Scan for the cell matching the given text and deliver its [x, y] coordinate at center. 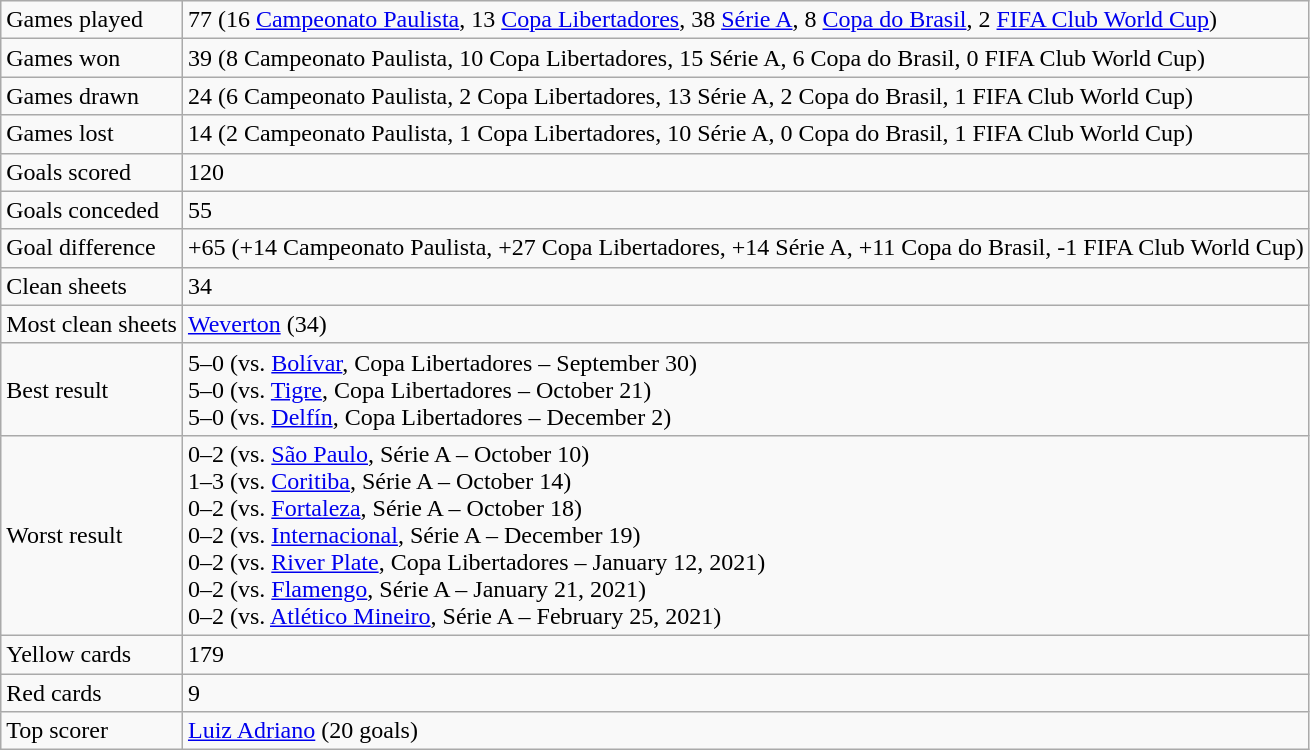
77 (16 Campeonato Paulista, 13 Copa Libertadores, 38 Série A, 8 Copa do Brasil, 2 FIFA Club World Cup) [746, 20]
Weverton (34) [746, 324]
Clean sheets [92, 286]
120 [746, 172]
Luiz Adriano (20 goals) [746, 731]
14 (2 Campeonato Paulista, 1 Copa Libertadores, 10 Série A, 0 Copa do Brasil, 1 FIFA Club World Cup) [746, 134]
Games won [92, 58]
Games drawn [92, 96]
9 [746, 693]
24 (6 Campeonato Paulista, 2 Copa Libertadores, 13 Série A, 2 Copa do Brasil, 1 FIFA Club World Cup) [746, 96]
Goal difference [92, 248]
Goals scored [92, 172]
179 [746, 654]
Most clean sheets [92, 324]
+65 (+14 Campeonato Paulista, +27 Copa Libertadores, +14 Série A, +11 Copa do Brasil, -1 FIFA Club World Cup) [746, 248]
Top scorer [92, 731]
39 (8 Campeonato Paulista, 10 Copa Libertadores, 15 Série A, 6 Copa do Brasil, 0 FIFA Club World Cup) [746, 58]
Best result [92, 389]
Red cards [92, 693]
Yellow cards [92, 654]
5–0 (vs. Bolívar, Copa Libertadores – September 30) 5–0 (vs. Tigre, Copa Libertadores – October 21) 5–0 (vs. Delfín, Copa Libertadores – December 2) [746, 389]
Goals conceded [92, 210]
Games lost [92, 134]
34 [746, 286]
55 [746, 210]
Games played [92, 20]
Worst result [92, 535]
